Locate the cell with the specified text and output its [X, Y] center coordinate. 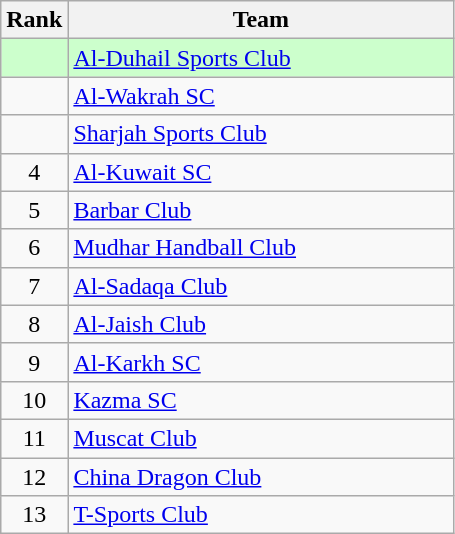
Al-Duhail Sports Club [261, 58]
10 [34, 400]
5 [34, 210]
T-Sports Club [261, 515]
China Dragon Club [261, 477]
Al-Karkh SC [261, 362]
6 [34, 248]
13 [34, 515]
Barbar Club [261, 210]
Kazma SC [261, 400]
Rank [34, 20]
8 [34, 324]
11 [34, 438]
Al-Wakrah SC [261, 96]
Team [261, 20]
Al-Kuwait SC [261, 172]
Mudhar Handball Club [261, 248]
Sharjah Sports Club [261, 134]
Al-Jaish Club [261, 324]
12 [34, 477]
4 [34, 172]
Muscat Club [261, 438]
7 [34, 286]
9 [34, 362]
Al-Sadaqa Club [261, 286]
